Detect which cell encompasses the target text, then output its (x, y) center coordinate. 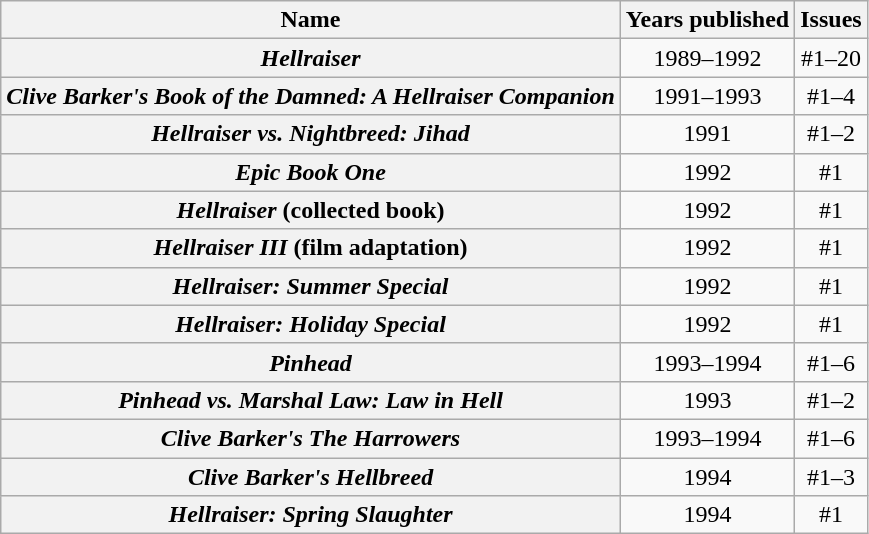
Clive Barker's Hellbreed (311, 477)
1991 (707, 134)
1993 (707, 400)
Hellraiser: Spring Slaughter (311, 515)
#1–3 (831, 477)
Hellraiser III (film adaptation) (311, 248)
Clive Barker's Book of the Damned: A Hellraiser Companion (311, 96)
Hellraiser: Summer Special (311, 286)
Clive Barker's The Harrowers (311, 438)
Hellraiser: Holiday Special (311, 324)
#1–4 (831, 96)
Hellraiser (311, 58)
Name (311, 20)
Years published (707, 20)
1989–1992 (707, 58)
1991–1993 (707, 96)
Issues (831, 20)
Epic Book One (311, 172)
Pinhead (311, 362)
Hellraiser (collected book) (311, 210)
#1–20 (831, 58)
Hellraiser vs. Nightbreed: Jihad (311, 134)
Pinhead vs. Marshal Law: Law in Hell (311, 400)
